Search for the cell housing the specified text and yield its (x, y) center coordinate. 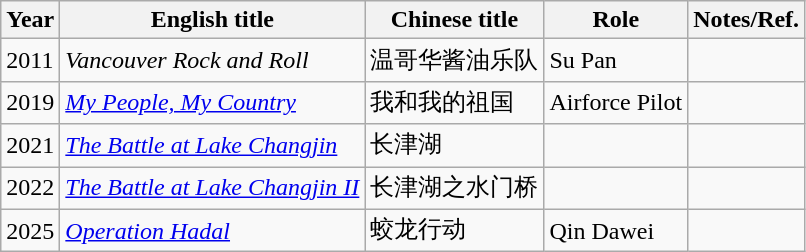
Year (30, 20)
2025 (30, 230)
长津湖之水门桥 (454, 188)
Operation Hadal (212, 230)
长津湖 (454, 146)
我和我的祖国 (454, 102)
Notes/Ref. (746, 20)
My People, My Country (212, 102)
Role (616, 20)
2011 (30, 60)
Chinese title (454, 20)
The Battle at Lake Changjin II (212, 188)
Su Pan (616, 60)
Vancouver Rock and Roll (212, 60)
Airforce Pilot (616, 102)
2022 (30, 188)
2019 (30, 102)
2021 (30, 146)
The Battle at Lake Changjin (212, 146)
蛟龙行动 (454, 230)
English title (212, 20)
温哥华酱油乐队 (454, 60)
Qin Dawei (616, 230)
